Return (x, y) of the center of cell containing provided text 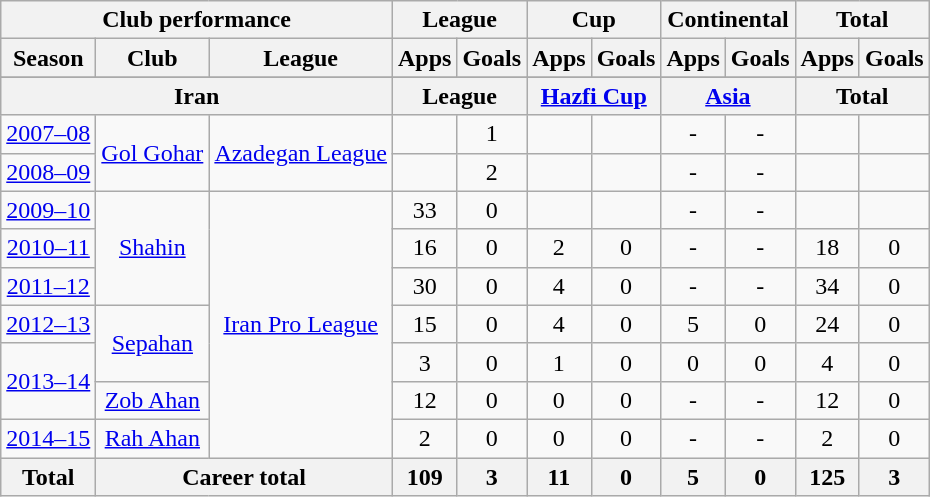
Cup (594, 20)
2007–08 (48, 134)
34 (827, 286)
11 (559, 477)
Zob Ahan (152, 400)
15 (424, 324)
Iran (197, 96)
Iran Pro League (301, 324)
18 (827, 248)
125 (827, 477)
Career total (244, 477)
109 (424, 477)
Hazfi Cup (594, 96)
2010–11 (48, 248)
30 (424, 286)
2009–10 (48, 210)
Season (48, 58)
Continental (728, 20)
2011–12 (48, 286)
Gol Gohar (152, 153)
33 (424, 210)
Asia (728, 96)
2012–13 (48, 324)
2008–09 (48, 172)
2014–15 (48, 438)
Club (152, 58)
24 (827, 324)
2013–14 (48, 381)
Sepahan (152, 343)
Club performance (197, 20)
Rah Ahan (152, 438)
16 (424, 248)
Azadegan League (301, 153)
Shahin (152, 248)
